Pinpoint the cell where the given text exists, returning its [x, y] midpoint coordinate. 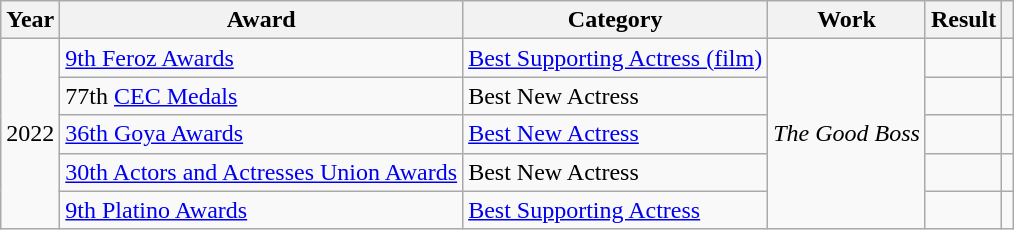
77th CEC Medals [262, 96]
Work [847, 20]
2022 [30, 134]
Year [30, 20]
Category [616, 20]
Award [262, 20]
30th Actors and Actresses Union Awards [262, 172]
Best Supporting Actress [616, 210]
9th Feroz Awards [262, 58]
9th Platino Awards [262, 210]
36th Goya Awards [262, 134]
The Good Boss [847, 134]
Best Supporting Actress (film) [616, 58]
Result [963, 20]
